Find where the given text appears and provide that cell's center as [X, Y] coordinate. 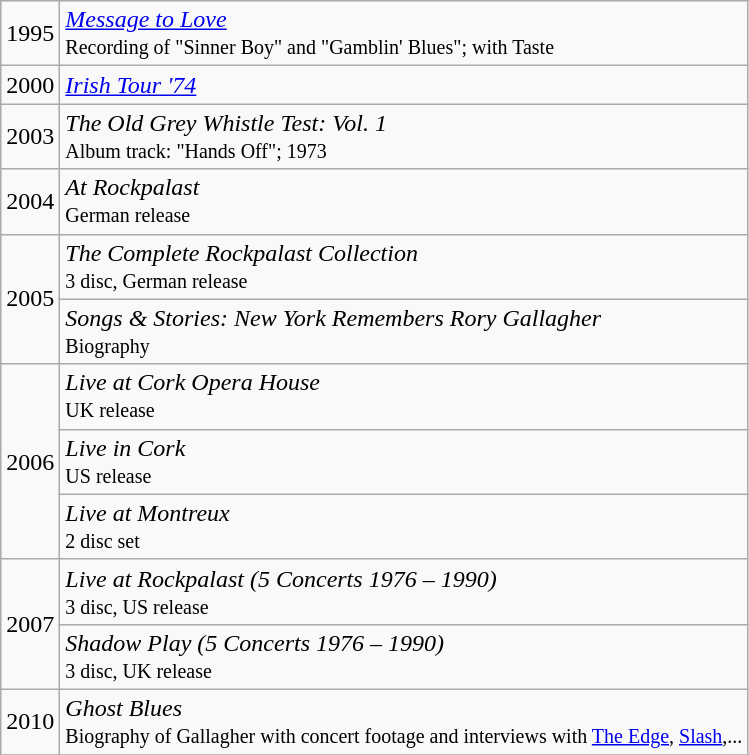
Message to Love Recording of "Sinner Boy" and "Gamblin' Blues"; with Taste [404, 34]
2004 [30, 202]
Ghost Blues Biography of Gallagher with concert footage and interviews with The Edge, Slash,... [404, 722]
At Rockpalast German release [404, 202]
2010 [30, 722]
Live at Rockpalast (5 Concerts 1976 – 1990) 3 disc, US release [404, 592]
2005 [30, 299]
Shadow Play (5 Concerts 1976 – 1990) 3 disc, UK release [404, 656]
Live at Cork Opera House UK release [404, 396]
Irish Tour '74 [404, 85]
2006 [30, 462]
1995 [30, 34]
The Complete Rockpalast Collection 3 disc, German release [404, 266]
Live in Cork US release [404, 462]
2000 [30, 85]
The Old Grey Whistle Test: Vol. 1 Album track: "Hands Off"; 1973 [404, 136]
2007 [30, 624]
Live at Montreux 2 disc set [404, 526]
Songs & Stories: New York Remembers Rory Gallagher Biography [404, 332]
2003 [30, 136]
